Find where the given text appears and provide that cell's center as [x, y] coordinate. 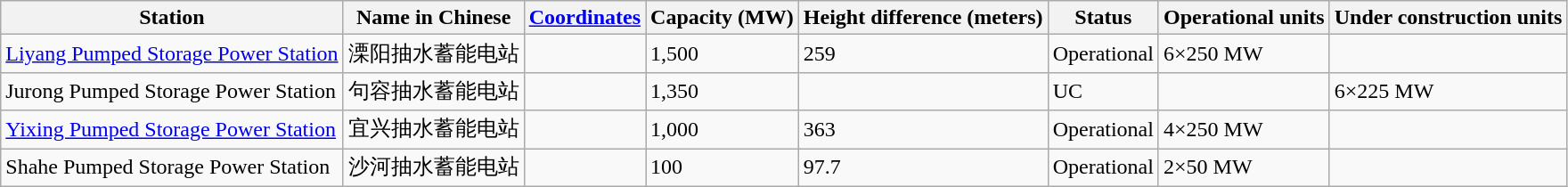
Yixing Pumped Storage Power Station [172, 130]
Jurong Pumped Storage Power Station [172, 91]
Operational units [1244, 18]
259 [923, 53]
Capacity (MW) [723, 18]
4×250 MW [1244, 130]
宜兴抽水蓄能电站 [433, 130]
UC [1103, 91]
沙河抽水蓄能电站 [433, 167]
6×225 MW [1449, 91]
Liyang Pumped Storage Power Station [172, 53]
Station [172, 18]
Status [1103, 18]
句容抽水蓄能电站 [433, 91]
1,000 [723, 130]
Coordinates [584, 18]
Under construction units [1449, 18]
Name in Chinese [433, 18]
Height difference (meters) [923, 18]
Shahe Pumped Storage Power Station [172, 167]
6×250 MW [1244, 53]
363 [923, 130]
1,350 [723, 91]
1,500 [723, 53]
溧阳抽水蓄能电站 [433, 53]
97.7 [923, 167]
2×50 MW [1244, 167]
100 [723, 167]
